From the cell containing the given text, extract its center point as (X, Y) coordinate. 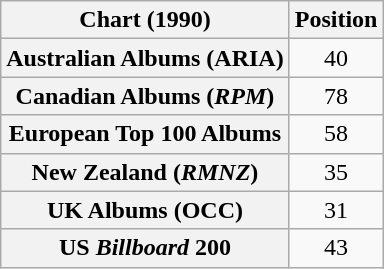
UK Albums (OCC) (145, 210)
US Billboard 200 (145, 248)
Canadian Albums (RPM) (145, 96)
58 (336, 134)
31 (336, 210)
78 (336, 96)
Position (336, 20)
Chart (1990) (145, 20)
European Top 100 Albums (145, 134)
43 (336, 248)
35 (336, 172)
New Zealand (RMNZ) (145, 172)
40 (336, 58)
Australian Albums (ARIA) (145, 58)
